Pinpoint the cell where the given text exists, returning its [x, y] midpoint coordinate. 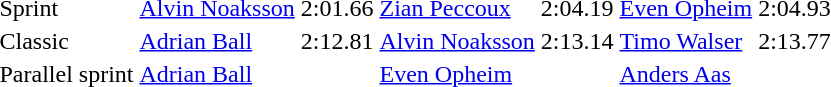
2:12.81 [337, 41]
Adrian Ball [217, 41]
Timo Walser [686, 41]
Alvin Noaksson [457, 41]
2:13.14 [577, 41]
